Provide the (X, Y) coordinate of the cell's center where the given text is located.  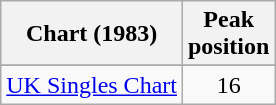
Peakposition (228, 34)
UK Singles Chart (92, 85)
Chart (1983) (92, 34)
16 (228, 85)
